Search for the cell housing the specified text and yield its (X, Y) center coordinate. 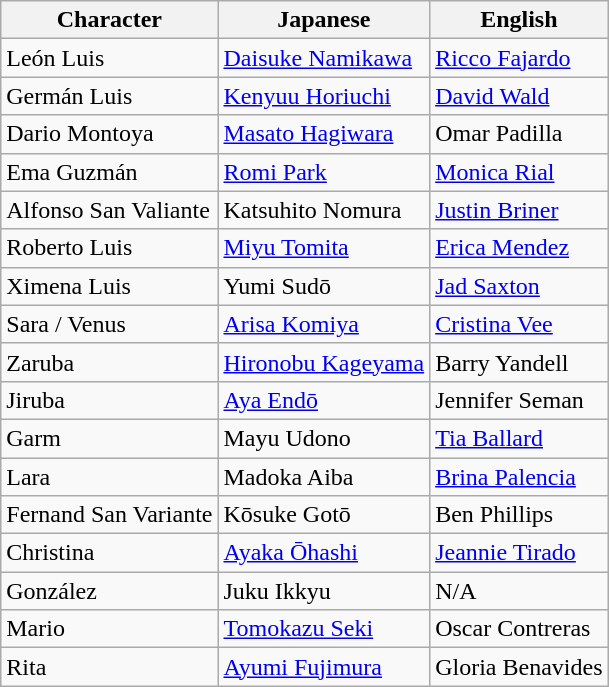
Yumi Sudō (324, 286)
Ben Phillips (519, 515)
N/A (519, 591)
Mayu Udono (324, 438)
English (519, 20)
Tia Ballard (519, 438)
Japanese (324, 20)
Aya Endō (324, 400)
Erica Mendez (519, 248)
Daisuke Namikawa (324, 58)
Brina Palencia (519, 477)
González (110, 591)
Ximena Luis (110, 286)
Barry Yandell (519, 362)
Jeannie Tirado (519, 553)
Kenyuu Horiuchi (324, 96)
Oscar Contreras (519, 629)
Fernand San Variante (110, 515)
Zaruba (110, 362)
Madoka Aiba (324, 477)
Christina (110, 553)
Ayaka Ōhashi (324, 553)
Masato Hagiwara (324, 134)
Roberto Luis (110, 248)
Alfonso San Valiante (110, 210)
Kōsuke Gotō (324, 515)
Garm (110, 438)
Omar Padilla (519, 134)
Jennifer Seman (519, 400)
Sara / Venus (110, 324)
David Wald (519, 96)
Rita (110, 667)
Ema Guzmán (110, 172)
León Luis (110, 58)
Katsuhito Nomura (324, 210)
Jiruba (110, 400)
Gloria Benavides (519, 667)
Juku Ikkyu (324, 591)
Character (110, 20)
Monica Rial (519, 172)
Arisa Komiya (324, 324)
Hironobu Kageyama (324, 362)
Dario Montoya (110, 134)
Justin Briner (519, 210)
Ayumi Fujimura (324, 667)
Cristina Vee (519, 324)
Lara (110, 477)
Jad Saxton (519, 286)
Tomokazu Seki (324, 629)
Ricco Fajardo (519, 58)
Romi Park (324, 172)
Miyu Tomita (324, 248)
Mario (110, 629)
Germán Luis (110, 96)
